Provide the [X, Y] coordinate of the cell's center where the given text is located.  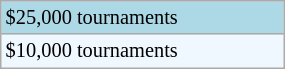
$10,000 tournaments [142, 51]
$25,000 tournaments [142, 17]
